Scan for the cell matching the given text and deliver its [x, y] coordinate at center. 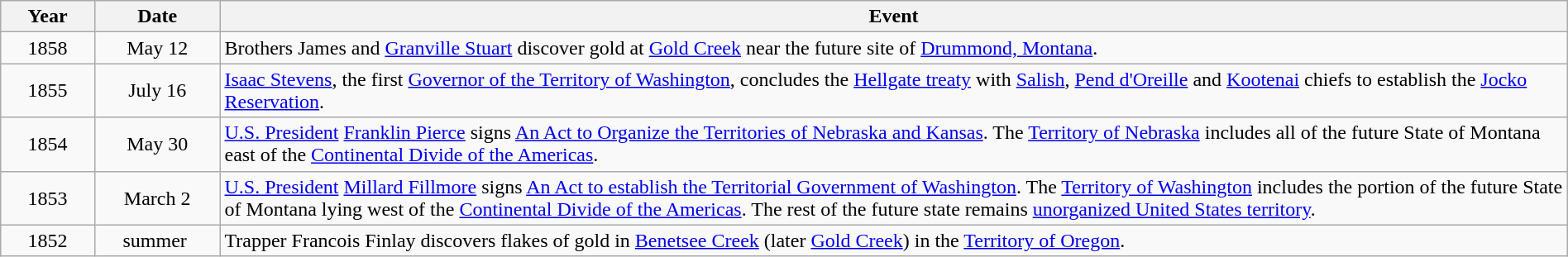
1852 [48, 240]
Trapper Francois Finlay discovers flakes of gold in Benetsee Creek (later Gold Creek) in the Territory of Oregon. [893, 240]
1853 [48, 198]
1854 [48, 144]
1858 [48, 48]
May 30 [157, 144]
Date [157, 17]
1855 [48, 91]
Event [893, 17]
Year [48, 17]
Brothers James and Granville Stuart discover gold at Gold Creek near the future site of Drummond, Montana. [893, 48]
summer [157, 240]
July 16 [157, 91]
May 12 [157, 48]
March 2 [157, 198]
